Pinpoint the cell where the given text exists, returning its [X, Y] midpoint coordinate. 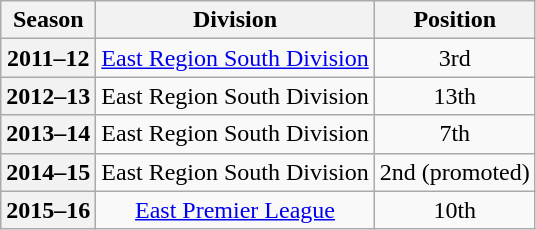
2013–14 [48, 134]
Position [454, 20]
Division [235, 20]
3rd [454, 58]
2nd (promoted) [454, 172]
7th [454, 134]
13th [454, 96]
2014–15 [48, 172]
East Premier League [235, 210]
Season [48, 20]
2015–16 [48, 210]
10th [454, 210]
2012–13 [48, 96]
2011–12 [48, 58]
